From the cell containing the given text, extract its center point as (X, Y) coordinate. 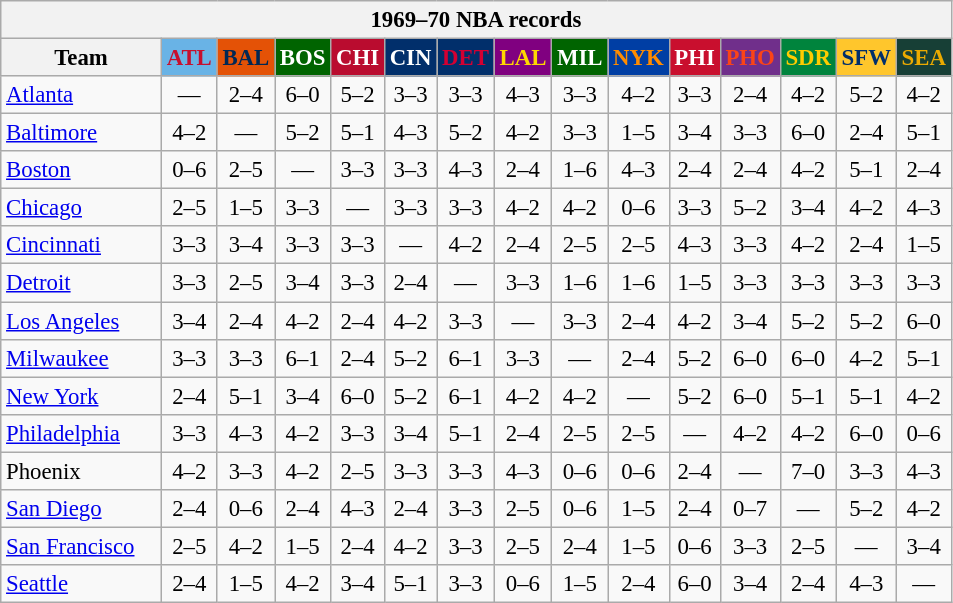
BOS (303, 58)
Baltimore (82, 133)
Atlanta (82, 95)
SEA (924, 58)
Phoenix (82, 471)
NYK (638, 58)
MIL (580, 58)
Boston (82, 170)
Chicago (82, 208)
Team (82, 58)
San Diego (82, 509)
Los Angeles (82, 321)
ATL (189, 58)
San Francisco (82, 546)
PHI (694, 58)
CHI (358, 58)
DET (466, 58)
Cincinnati (82, 245)
BAL (246, 58)
Seattle (82, 584)
0–7 (750, 509)
Detroit (82, 283)
7–0 (808, 471)
PHO (750, 58)
CIN (410, 58)
SDR (808, 58)
Philadelphia (82, 433)
Milwaukee (82, 358)
New York (82, 396)
LAL (522, 58)
1969–70 NBA records (476, 20)
SFW (866, 58)
